Return the (X, Y) coordinate for the center point of the cell that contains the specified text.  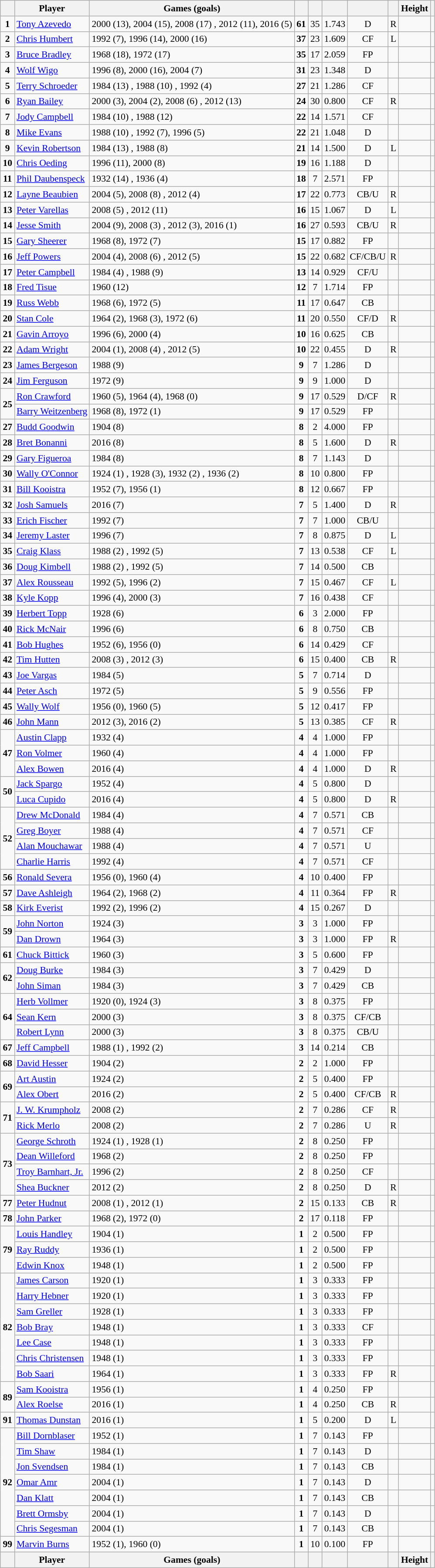
79 (7, 1250)
1920 (0), 1924 (3) (192, 1001)
0.773 (335, 195)
Fred Tisue (52, 287)
92 (7, 1483)
1996 (7) (192, 536)
1956 (0), 1960 (4) (192, 877)
71 (7, 1118)
James Bergeson (52, 365)
0.385 (335, 722)
1952 (1), 1960 (0) (192, 1544)
36 (7, 567)
Herbert Topp (52, 614)
Gavin Arroyo (52, 334)
91 (7, 1420)
Jon Svendsen (52, 1467)
1968 (6), 1972 (5) (192, 303)
34 (7, 536)
73 (7, 1164)
CF/U (368, 272)
1968 (18), 1972 (17) (192, 55)
29 (7, 458)
28 (7, 443)
Budd Goodwin (52, 427)
44 (7, 691)
0.929 (335, 272)
1924 (3) (192, 924)
1.348 (335, 71)
Alex Rousseau (52, 582)
Tony Azevedo (52, 24)
0.625 (335, 334)
1992 (7), 1996 (14), 2000 (16) (192, 39)
2004 (4), 2008 (6) , 2012 (5) (192, 257)
Wally O'Connor (52, 474)
1984 (5) (192, 676)
2012 (2) (192, 1188)
1956 (1) (192, 1389)
Jesse Smith (52, 226)
CF/CB/U (368, 257)
0.133 (335, 1203)
CF/D (368, 319)
J. W. Krumpholz (52, 1110)
99 (7, 1544)
1.400 (335, 505)
Bob Bray (52, 1327)
1.714 (335, 287)
1964 (1) (192, 1374)
1996 (8), 2000 (16), 2004 (7) (192, 71)
Dave Ashleigh (52, 893)
1968 (8), 1972 (7) (192, 241)
0.600 (335, 955)
1992 (4) (192, 862)
38 (7, 598)
Ron Crawford (52, 396)
Peter Varellas (52, 210)
1964 (3) (192, 939)
Rick McNair (52, 629)
Bruce Bradley (52, 55)
57 (7, 893)
0.417 (335, 706)
1960 (3) (192, 955)
Chris Christensen (52, 1358)
0.556 (335, 691)
59 (7, 931)
2000 (13), 2004 (15), 2008 (17) , 2012 (11), 2016 (5) (192, 24)
1992 (5), 1996 (2) (192, 582)
Alex Bowen (52, 769)
Jeff Powers (52, 257)
Erich Fischer (52, 520)
Craig Klass (52, 551)
1968 (8), 1972 (1) (192, 412)
Ron Volmer (52, 753)
0.467 (335, 582)
Adam Wright (52, 350)
Ray Ruddy (52, 1250)
0.667 (335, 490)
58 (7, 908)
46 (7, 722)
1972 (9) (192, 381)
68 (7, 1064)
1984 (8) (192, 458)
1.500 (335, 148)
1960 (12) (192, 287)
David Hesser (52, 1064)
1952 (7), 1956 (1) (192, 490)
1996 (6) (192, 629)
2004 (1), 2008 (4) , 2012 (5) (192, 350)
1992 (2), 1996 (2) (192, 908)
Art Austin (52, 1079)
2016 (7) (192, 505)
Dan Drown (52, 939)
1904 (8) (192, 427)
Harry Hebner (52, 1296)
Dean Willeford (52, 1156)
4.000 (335, 427)
Peter Campbell (52, 272)
1968 (2), 1972 (0) (192, 1219)
47 (7, 754)
1996 (11), 2000 (8) (192, 163)
James Carson (52, 1281)
Gary Sheerer (52, 241)
82 (7, 1327)
Phil Daubenspeck (52, 179)
1988 (1) , 1992 (2) (192, 1048)
1.188 (335, 163)
25 (7, 404)
1928 (6) (192, 614)
Chris Oeding (52, 163)
1.143 (335, 458)
Doug Kimbell (52, 567)
Peter Hudnut (52, 1203)
D/CF (368, 396)
1992 (7) (192, 520)
Brett Ormsby (52, 1514)
0.875 (335, 536)
1904 (1) (192, 1234)
1.609 (335, 39)
Kirk Everist (52, 908)
Terry Schroeder (52, 86)
Bret Bonanni (52, 443)
Sam Greller (52, 1312)
Alex Obert (52, 1095)
1952 (4) (192, 784)
1968 (2) (192, 1156)
Tim Hutten (52, 660)
Greg Boyer (52, 831)
Wally Wolf (52, 706)
Chris Segesman (52, 1529)
Tim Shaw (52, 1451)
Bob Hughes (52, 645)
Thomas Dunstan (52, 1420)
Drew McDonald (52, 815)
Stan Cole (52, 319)
Joe Vargas (52, 676)
2008 (5) , 2012 (11) (192, 210)
50 (7, 792)
0.682 (335, 257)
John Siman (52, 986)
Doug Burke (52, 970)
1956 (0), 1960 (5) (192, 706)
1904 (2) (192, 1064)
Ryan Bailey (52, 101)
Edwin Knox (52, 1265)
1984 (4) (192, 815)
0.214 (335, 1048)
0.455 (335, 350)
0.438 (335, 598)
1.743 (335, 24)
1952 (1) (192, 1436)
1984 (13) , 1988 (8) (192, 148)
89 (7, 1397)
Dan Klatt (52, 1498)
56 (7, 877)
2008 (1) , 2012 (1) (192, 1203)
0.538 (335, 551)
0.750 (335, 629)
Bill Dornblaser (52, 1436)
Bill Kooistra (52, 490)
1984 (4) , 1988 (9) (192, 272)
Josh Samuels (52, 505)
Lee Case (52, 1343)
Charlie Harris (52, 862)
Jim Ferguson (52, 381)
2008 (3) , 2012 (3) (192, 660)
1996 (4), 2000 (3) (192, 598)
1.600 (335, 443)
1.571 (335, 117)
Wolf Wigo (52, 71)
78 (7, 1219)
George Schroth (52, 1141)
1924 (1) , 1928 (1) (192, 1141)
2.059 (335, 55)
Jeremy Laster (52, 536)
Austin Clapp (52, 738)
69 (7, 1086)
Omar Amr (52, 1483)
1932 (4) (192, 738)
Marvin Burns (52, 1544)
1.067 (335, 210)
52 (7, 838)
Jack Spargo (52, 784)
2016 (2) (192, 1095)
45 (7, 706)
Kevin Robertson (52, 148)
2004 (9), 2008 (3) , 2012 (3), 2016 (1) (192, 226)
Ronald Severa (52, 877)
1988 (9) (192, 365)
Bob Saari (52, 1374)
1996 (2) (192, 1172)
1960 (4) (192, 753)
0.882 (335, 241)
1932 (14) , 1936 (4) (192, 179)
John Mann (52, 722)
Kyle Kopp (52, 598)
2000 (3), 2004 (2), 2008 (6) , 2012 (13) (192, 101)
Mike Evans (52, 132)
1960 (5), 1964 (4), 1968 (0) (192, 396)
2.571 (335, 179)
0.364 (335, 893)
1984 (13) , 1988 (10) , 1992 (4) (192, 86)
1964 (2), 1968 (3), 1972 (6) (192, 319)
2.000 (335, 614)
0.647 (335, 303)
Robert Lynn (52, 1032)
Chris Humbert (52, 39)
39 (7, 614)
Sean Kern (52, 1017)
77 (7, 1203)
Peter Asch (52, 691)
Russ Webb (52, 303)
0.100 (335, 1544)
1.048 (335, 132)
67 (7, 1048)
Chuck Bittick (52, 955)
62 (7, 978)
2012 (3), 2016 (2) (192, 722)
Layne Beaubien (52, 195)
0.200 (335, 1420)
1996 (6), 2000 (4) (192, 334)
Alex Roelse (52, 1405)
Troy Barnhart, Jr. (52, 1172)
1924 (2) (192, 1079)
Jody Campbell (52, 117)
0.118 (335, 1219)
Alan Mouchawar (52, 846)
1988 (10) , 1992 (7), 1996 (5) (192, 132)
0.593 (335, 226)
1928 (1) (192, 1312)
32 (7, 505)
Rick Merlo (52, 1125)
2016 (8) (192, 443)
43 (7, 676)
Shea Buckner (52, 1188)
1964 (2), 1968 (2) (192, 893)
2004 (5), 2008 (8) , 2012 (4) (192, 195)
41 (7, 645)
Luca Cupido (52, 800)
0.714 (335, 676)
0.267 (335, 908)
Herb Vollmer (52, 1001)
33 (7, 520)
1936 (1) (192, 1250)
1924 (1) , 1928 (3), 1932 (2) , 1936 (2) (192, 474)
42 (7, 660)
Jeff Campbell (52, 1048)
Sam Kooistra (52, 1389)
John Parker (52, 1219)
1952 (6), 1956 (0) (192, 645)
40 (7, 629)
1984 (10) , 1988 (12) (192, 117)
Louis Handley (52, 1234)
John Norton (52, 924)
Barry Weitzenberg (52, 412)
Gary Figueroa (52, 458)
64 (7, 1017)
1972 (5) (192, 691)
0.550 (335, 319)
